Provide the (x, y) coordinate of the cell's center where the given text is located.  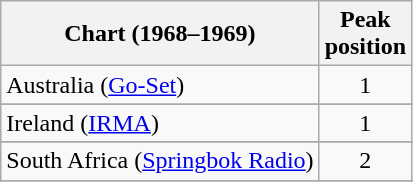
Peakposition (365, 34)
Chart (1968–1969) (160, 34)
South Africa (Springbok Radio) (160, 161)
Australia (Go-Set) (160, 85)
Ireland (IRMA) (160, 123)
2 (365, 161)
